Extract the [x, y] coordinate from the center of the cell holding the provided text.  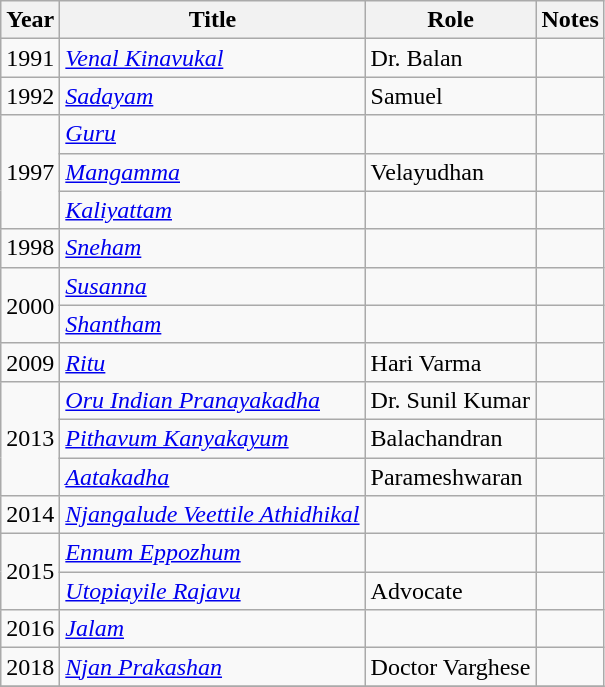
Jalam [212, 629]
Venal Kinavukal [212, 58]
Aatakadha [212, 477]
Dr. Sunil Kumar [450, 400]
Parameshwaran [450, 477]
Susanna [212, 286]
Njangalude Veettile Athidhikal [212, 515]
Notes [570, 20]
Shantham [212, 324]
Kaliyattam [212, 210]
2018 [30, 667]
1998 [30, 248]
Role [450, 20]
2000 [30, 305]
2015 [30, 572]
Guru [212, 134]
Year [30, 20]
Ennum Eppozhum [212, 553]
Mangamma [212, 172]
Sneham [212, 248]
2014 [30, 515]
Advocate [450, 591]
Dr. Balan [450, 58]
Doctor Varghese [450, 667]
1997 [30, 172]
1991 [30, 58]
Velayudhan [450, 172]
Njan Prakashan [212, 667]
Balachandran [450, 438]
Ritu [212, 362]
Oru Indian Pranayakadha [212, 400]
Utopiayile Rajavu [212, 591]
Samuel [450, 96]
Sadayam [212, 96]
Hari Varma [450, 362]
Title [212, 20]
2009 [30, 362]
1992 [30, 96]
Pithavum Kanyakayum [212, 438]
2016 [30, 629]
2013 [30, 438]
